Return (x, y) of the center of cell containing provided text 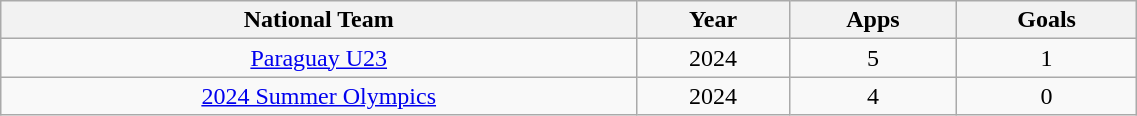
Year (714, 20)
National Team (319, 20)
Goals (1046, 20)
Paraguay U23 (319, 58)
2024 Summer Olympics (319, 96)
Apps (874, 20)
0 (1046, 96)
4 (874, 96)
5 (874, 58)
1 (1046, 58)
